Scan for the cell matching the given text and deliver its (X, Y) coordinate at center. 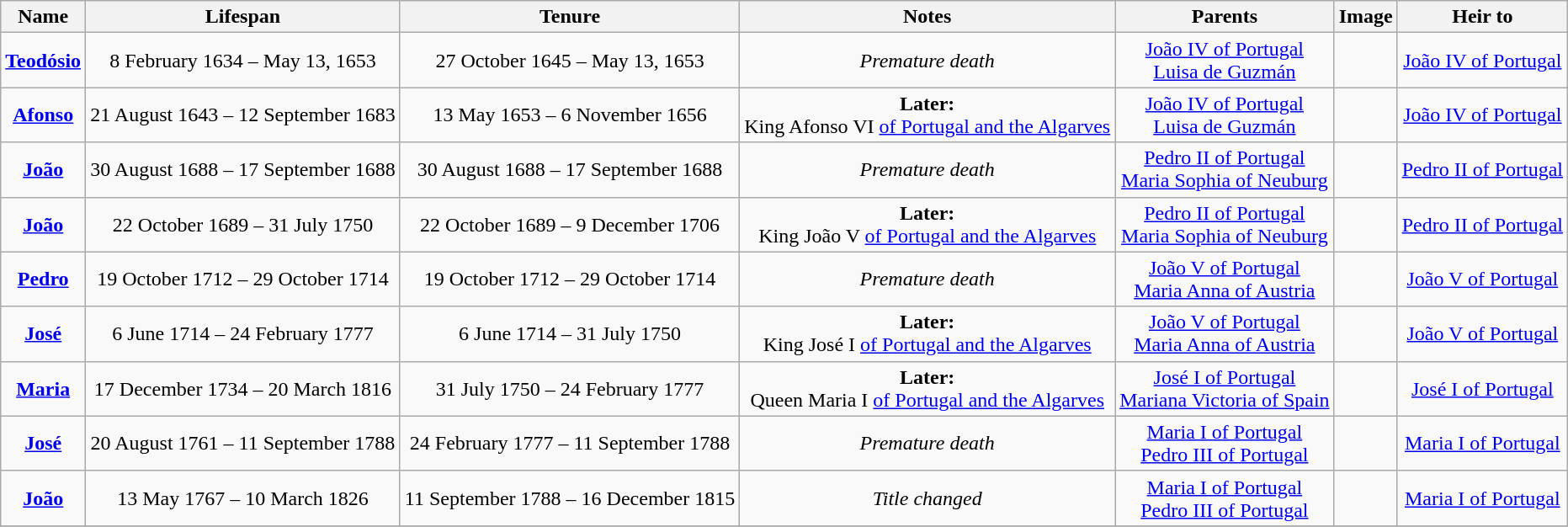
6 June 1714 – 24 February 1777 (243, 333)
11 September 1788 – 16 December 1815 (569, 498)
Later: King José I of Portugal and the Algarves (928, 333)
Afonso (44, 114)
Maria (44, 389)
27 October 1645 – May 13, 1653 (569, 61)
17 December 1734 – 20 March 1816 (243, 389)
Notes (928, 17)
Name (44, 17)
21 August 1643 – 12 September 1683 (243, 114)
José I of Portugal (1482, 389)
8 February 1634 – May 13, 1653 (243, 61)
24 February 1777 – 11 September 1788 (569, 443)
Later: King Afonso VI of Portugal and the Algarves (928, 114)
Parents (1225, 17)
Heir to (1482, 17)
Lifespan (243, 17)
13 May 1653 – 6 November 1656 (569, 114)
6 June 1714 – 31 July 1750 (569, 333)
Title changed (928, 498)
Tenure (569, 17)
Later: King João V of Portugal and the Algarves (928, 224)
22 October 1689 – 31 July 1750 (243, 224)
Teodósio (44, 61)
Pedro (44, 279)
22 October 1689 – 9 December 1706 (569, 224)
13 May 1767 – 10 March 1826 (243, 498)
José I of Portugal Mariana Victoria of Spain (1225, 389)
31 July 1750 – 24 February 1777 (569, 389)
Image (1365, 17)
20 August 1761 – 11 September 1788 (243, 443)
Later: Queen Maria I of Portugal and the Algarves (928, 389)
